Locate the cell with the specified text and output its (X, Y) center coordinate. 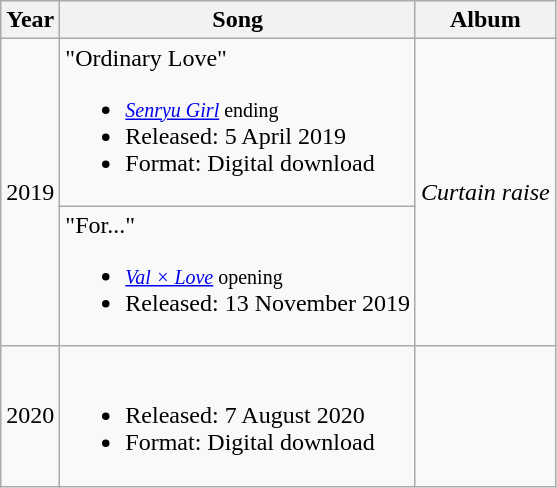
"Ordinary Love"Senryu Girl endingReleased: 5 April 2019Format: Digital download (238, 122)
Released: 7 August 2020Format: Digital download (238, 416)
2020 (30, 416)
2019 (30, 192)
Album (485, 20)
Year (30, 20)
Curtain raise (485, 192)
"For..."Val × Love openingReleased: 13 November 2019 (238, 276)
Song (238, 20)
